Identify which cell holds the provided text, then report its (x, y) central coordinate. 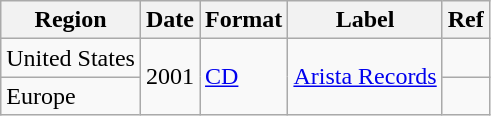
United States (71, 58)
Region (71, 20)
2001 (170, 77)
Europe (71, 96)
Ref (466, 20)
Arista Records (365, 77)
CD (244, 77)
Date (170, 20)
Format (244, 20)
Label (365, 20)
